Identify which cell holds the provided text, then report its [x, y] central coordinate. 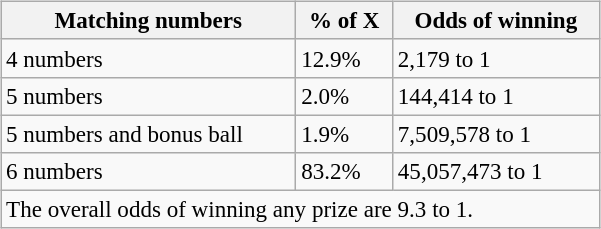
7,509,578 to 1 [496, 134]
The overall odds of winning any prize are 9.3 to 1. [300, 209]
5 numbers and bonus ball [148, 134]
% of X [344, 21]
5 numbers [148, 96]
12.9% [344, 58]
Matching numbers [148, 21]
2.0% [344, 96]
2,179 to 1 [496, 58]
Odds of winning [496, 21]
144,414 to 1 [496, 96]
6 numbers [148, 172]
4 numbers [148, 58]
45,057,473 to 1 [496, 172]
1.9% [344, 134]
83.2% [344, 172]
